Return [x, y] of the center of cell containing provided text 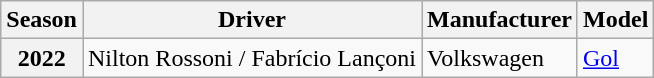
Season [42, 20]
2022 [42, 58]
Manufacturer [500, 20]
Nilton Rossoni / Fabrício Lançoni [252, 58]
Volkswagen [500, 58]
Driver [252, 20]
Model [615, 20]
Gol [615, 58]
